Pinpoint the cell where the given text exists, returning its (X, Y) midpoint coordinate. 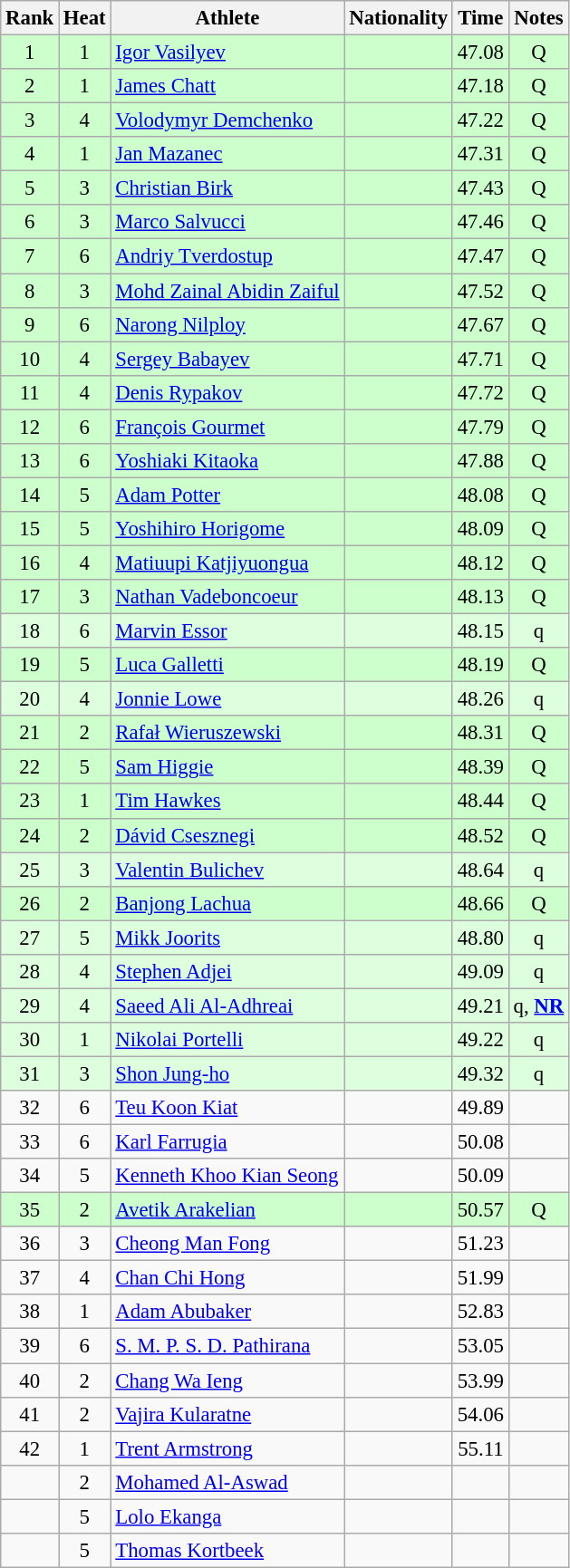
48.15 (480, 631)
48.80 (480, 938)
9 (30, 324)
Rank (30, 18)
47.18 (480, 86)
34 (30, 1176)
16 (30, 563)
Mikk Joorits (227, 938)
47.67 (480, 324)
26 (30, 903)
53.99 (480, 1380)
Trent Armstrong (227, 1448)
47.79 (480, 427)
18 (30, 631)
Karl Farrugia (227, 1142)
48.39 (480, 767)
8 (30, 291)
35 (30, 1210)
Marvin Essor (227, 631)
49.89 (480, 1108)
Andriy Tverdostup (227, 256)
48.26 (480, 699)
Vajira Kularatne (227, 1414)
23 (30, 802)
Rafał Wieruszewski (227, 733)
Nathan Vadeboncoeur (227, 597)
47.52 (480, 291)
32 (30, 1108)
Nikolai Portelli (227, 1040)
36 (30, 1244)
François Gourmet (227, 427)
53.05 (480, 1346)
24 (30, 835)
Time (480, 18)
Mohamed Al-Aswad (227, 1482)
50.09 (480, 1176)
28 (30, 972)
12 (30, 427)
S. M. P. S. D. Pathirana (227, 1346)
Jan Mazanec (227, 154)
48.44 (480, 802)
Narong Nilploy (227, 324)
39 (30, 1346)
48.31 (480, 733)
Cheong Man Fong (227, 1244)
Igor Vasilyev (227, 53)
Dávid Csesznegi (227, 835)
47.72 (480, 392)
38 (30, 1313)
Stephen Adjei (227, 972)
Thomas Kortbeek (227, 1551)
Heat (85, 18)
48.09 (480, 529)
Chang Wa Ieng (227, 1380)
Saeed Ali Al-Adhreai (227, 1005)
50.57 (480, 1210)
15 (30, 529)
Nationality (399, 18)
30 (30, 1040)
29 (30, 1005)
Marco Salvucci (227, 222)
Sam Higgie (227, 767)
33 (30, 1142)
Avetik Arakelian (227, 1210)
22 (30, 767)
31 (30, 1073)
19 (30, 665)
13 (30, 461)
47.43 (480, 188)
Shon Jung-ho (227, 1073)
48.12 (480, 563)
48.19 (480, 665)
40 (30, 1380)
Yoshihiro Horigome (227, 529)
Tim Hawkes (227, 802)
Volodymyr Demchenko (227, 120)
14 (30, 495)
21 (30, 733)
Denis Rypakov (227, 392)
25 (30, 870)
Lolo Ekanga (227, 1516)
47.46 (480, 222)
Matiuupi Katjiyuongua (227, 563)
52.83 (480, 1313)
47.71 (480, 359)
Kenneth Khoo Kian Seong (227, 1176)
48.64 (480, 870)
Jonnie Lowe (227, 699)
Adam Potter (227, 495)
49.21 (480, 1005)
49.32 (480, 1073)
Mohd Zainal Abidin Zaiful (227, 291)
49.09 (480, 972)
48.13 (480, 597)
Banjong Lachua (227, 903)
51.23 (480, 1244)
James Chatt (227, 86)
47.47 (480, 256)
37 (30, 1278)
Adam Abubaker (227, 1313)
20 (30, 699)
42 (30, 1448)
47.22 (480, 120)
47.88 (480, 461)
27 (30, 938)
Valentin Bulichev (227, 870)
55.11 (480, 1448)
17 (30, 597)
Notes (538, 18)
Christian Birk (227, 188)
Athlete (227, 18)
Luca Galletti (227, 665)
48.52 (480, 835)
41 (30, 1414)
48.08 (480, 495)
47.08 (480, 53)
10 (30, 359)
Yoshiaki Kitaoka (227, 461)
48.66 (480, 903)
49.22 (480, 1040)
Chan Chi Hong (227, 1278)
Sergey Babayev (227, 359)
50.08 (480, 1142)
11 (30, 392)
54.06 (480, 1414)
51.99 (480, 1278)
47.31 (480, 154)
7 (30, 256)
q, NR (538, 1005)
Teu Koon Kiat (227, 1108)
